Capture the cell that displays the provided text and extract its (x, y) central coordinate. 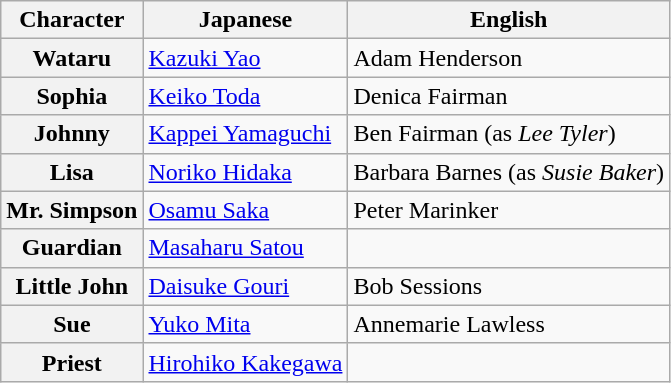
Hirohiko Kakegawa (246, 362)
Peter Marinker (509, 210)
Denica Fairman (509, 96)
Sue (72, 324)
Priest (72, 362)
Sophia (72, 96)
English (509, 20)
Kappei Yamaguchi (246, 134)
Character (72, 20)
Barbara Barnes (as Susie Baker) (509, 172)
Johnny (72, 134)
Mr. Simpson (72, 210)
Yuko Mita (246, 324)
Lisa (72, 172)
Daisuke Gouri (246, 286)
Little John (72, 286)
Adam Henderson (509, 58)
Bob Sessions (509, 286)
Japanese (246, 20)
Osamu Saka (246, 210)
Noriko Hidaka (246, 172)
Wataru (72, 58)
Ben Fairman (as Lee Tyler) (509, 134)
Kazuki Yao (246, 58)
Masaharu Satou (246, 248)
Guardian (72, 248)
Annemarie Lawless (509, 324)
Keiko Toda (246, 96)
